Capture the cell that displays the provided text and extract its (x, y) central coordinate. 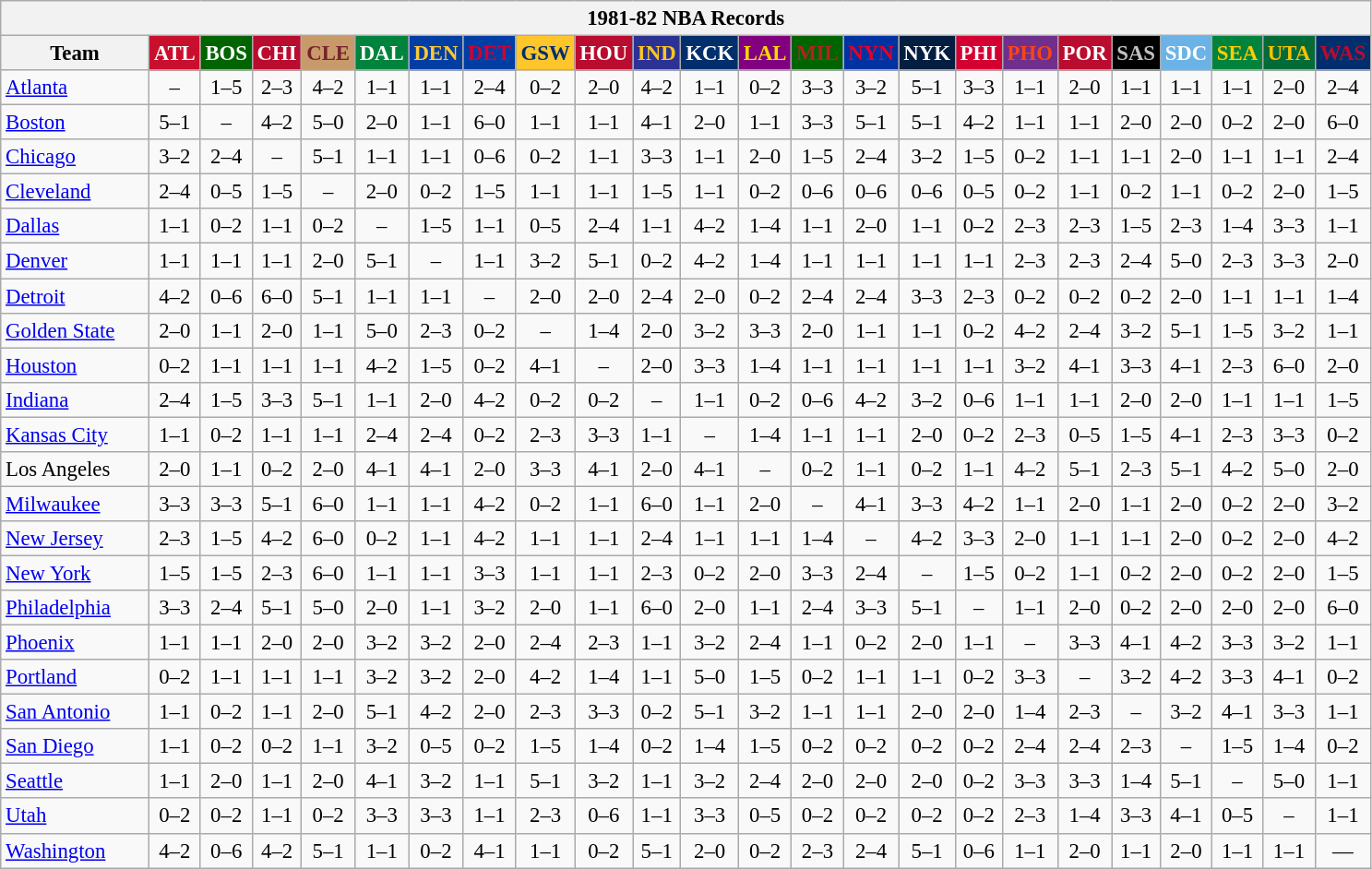
CLE (328, 54)
POR (1085, 54)
CHI (277, 54)
PHO (1030, 54)
KCK (710, 54)
NYK (926, 54)
UTA (1288, 54)
Golden State (76, 330)
— (1342, 851)
BOS (226, 54)
SEA (1238, 54)
Dallas (76, 226)
Indiana (76, 399)
PHI (978, 54)
ATL (174, 54)
New York (76, 573)
Kansas City (76, 434)
San Antonio (76, 712)
LAL (764, 54)
Team (76, 54)
DEN (435, 54)
Philadelphia (76, 608)
Los Angeles (76, 470)
Washington (76, 851)
Milwaukee (76, 504)
MIL (817, 54)
IND (657, 54)
Phoenix (76, 643)
WAS (1342, 54)
DAL (382, 54)
Cleveland (76, 192)
Seattle (76, 781)
SDC (1186, 54)
HOU (603, 54)
Denver (76, 261)
San Diego (76, 746)
Utah (76, 816)
Houston (76, 365)
NYN (871, 54)
New Jersey (76, 539)
Portland (76, 677)
Detroit (76, 296)
1981-82 NBA Records (686, 18)
Atlanta (76, 88)
GSW (545, 54)
SAS (1136, 54)
DET (489, 54)
Chicago (76, 157)
Boston (76, 123)
